Capture the cell that displays the provided text and extract its (X, Y) central coordinate. 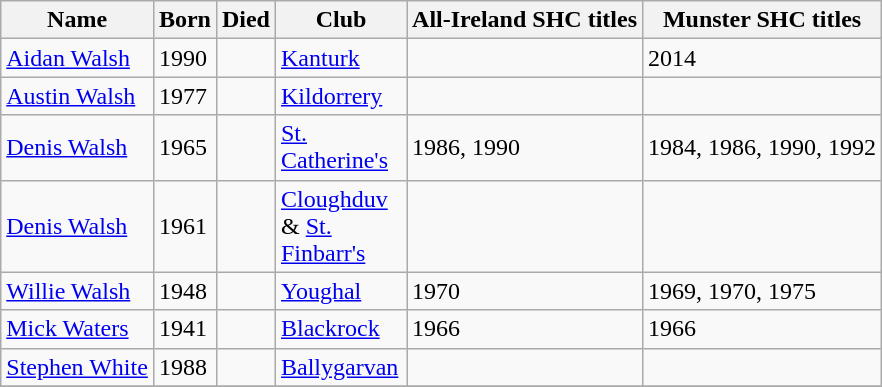
Blackrock (340, 329)
1986, 1990 (525, 148)
Name (78, 20)
2014 (762, 58)
Ballygarvan (340, 367)
Mick Waters (78, 329)
Club (340, 20)
1965 (184, 148)
All-Ireland SHC titles (525, 20)
Youghal (340, 291)
St. Catherine's (340, 148)
Kildorrery (340, 96)
1970 (525, 291)
Willie Walsh (78, 291)
1941 (184, 329)
Cloughduv & St. Finbarr's (340, 226)
Munster SHC titles (762, 20)
1984, 1986, 1990, 1992 (762, 148)
Died (246, 20)
Austin Walsh (78, 96)
1977 (184, 96)
Stephen White (78, 367)
Born (184, 20)
1969, 1970, 1975 (762, 291)
Kanturk (340, 58)
1990 (184, 58)
Aidan Walsh (78, 58)
1961 (184, 226)
1988 (184, 367)
1948 (184, 291)
